Provide the [x, y] coordinate of the cell's center where the given text is located.  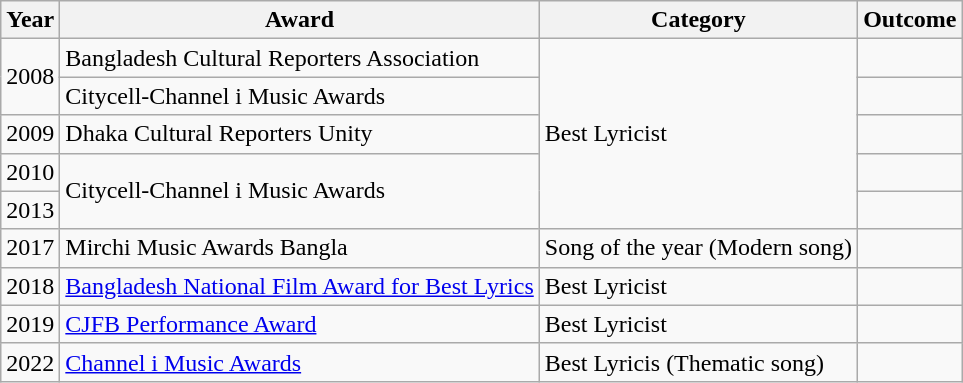
Award [300, 20]
Bangladesh Cultural Reporters Association [300, 58]
Bangladesh National Film Award for Best Lyrics [300, 286]
Outcome [910, 20]
2008 [30, 77]
CJFB Performance Award [300, 324]
Best Lyricis (Thematic song) [698, 362]
Year [30, 20]
Dhaka Cultural Reporters Unity [300, 134]
2010 [30, 172]
2009 [30, 134]
2017 [30, 248]
Channel i Music Awards [300, 362]
2013 [30, 210]
Song of the year (Modern song) [698, 248]
2019 [30, 324]
Category [698, 20]
2022 [30, 362]
Mirchi Music Awards Bangla [300, 248]
2018 [30, 286]
